Capture the cell that displays the provided text and extract its (X, Y) central coordinate. 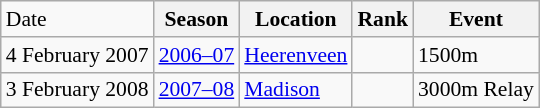
2007–08 (197, 90)
Season (197, 19)
Madison (296, 90)
Rank (382, 19)
Location (296, 19)
2006–07 (197, 55)
3000m Relay (476, 90)
Date (78, 19)
4 February 2007 (78, 55)
3 February 2008 (78, 90)
Heerenveen (296, 55)
Event (476, 19)
1500m (476, 55)
